From the cell containing the given text, extract its center point as (x, y) coordinate. 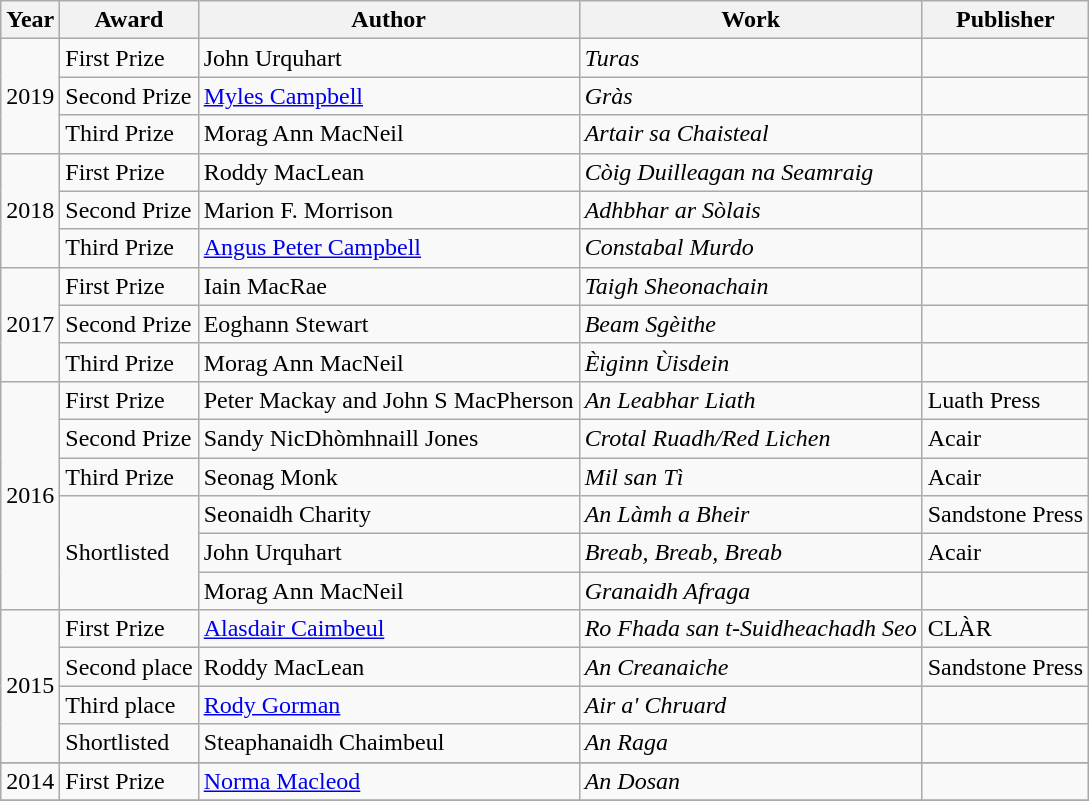
Work (750, 20)
2019 (30, 96)
An Creanaiche (750, 667)
2017 (30, 324)
Adhbhar ar Sòlais (750, 210)
Iain MacRae (388, 286)
Air a' Chruard (750, 705)
An Dosan (750, 781)
Rody Gorman (388, 705)
Luath Press (1005, 400)
Gràs (750, 96)
An Raga (750, 743)
Author (388, 20)
Constabal Murdo (750, 248)
2015 (30, 686)
Third place (129, 705)
Year (30, 20)
An Làmh a Bheir (750, 515)
Taigh Sheonachain (750, 286)
2014 (30, 781)
Turas (750, 58)
Breab, Breab, Breab (750, 553)
Myles Campbell (388, 96)
Angus Peter Campbell (388, 248)
Seonag Monk (388, 477)
Peter Mackay and John S MacPherson (388, 400)
Ro Fhada san t-Suidheachadh Seo (750, 629)
Marion F. Morrison (388, 210)
An Leabhar Liath (750, 400)
Còig Duilleagan na Seamraig (750, 172)
2016 (30, 495)
Sandy NicDhòmhnaill Jones (388, 438)
Èiginn Ùisdein (750, 362)
Crotal Ruadh/Red Lichen (750, 438)
Eoghann Stewart (388, 324)
Norma Macleod (388, 781)
Seonaidh Charity (388, 515)
2018 (30, 210)
Artair sa Chaisteal (750, 134)
Publisher (1005, 20)
CLÀR (1005, 629)
Second place (129, 667)
Steaphanaidh Chaimbeul (388, 743)
Award (129, 20)
Alasdair Caimbeul (388, 629)
Mil san Tì (750, 477)
Beam Sgèithe (750, 324)
Granaidh Afraga (750, 591)
